Search for the cell housing the specified text and yield its [X, Y] center coordinate. 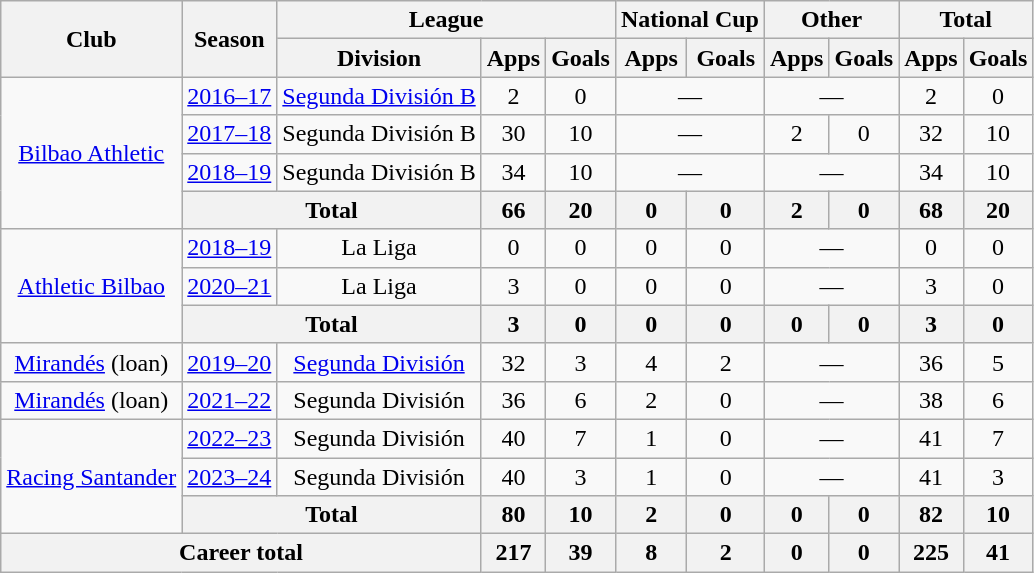
Athletic Bilbao [92, 286]
Other [832, 20]
Season [230, 39]
5 [998, 362]
225 [931, 553]
2016–17 [230, 96]
217 [513, 553]
2021–22 [230, 400]
66 [513, 210]
80 [513, 515]
Career total [241, 553]
2022–23 [230, 438]
Division [379, 58]
68 [931, 210]
82 [931, 515]
8 [651, 553]
39 [581, 553]
2019–20 [230, 362]
National Cup [690, 20]
2023–24 [230, 477]
38 [931, 400]
2017–18 [230, 134]
Bilbao Athletic [92, 153]
League [446, 20]
2020–21 [230, 286]
4 [651, 362]
Racing Santander [92, 476]
30 [513, 134]
Club [92, 39]
